Return (x, y) of the center of cell containing provided text 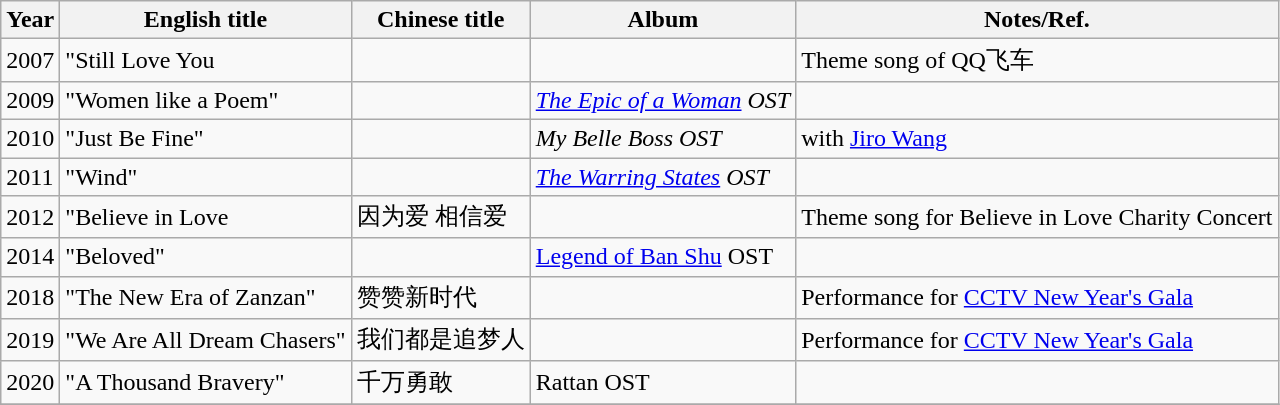
with Jiro Wang (1037, 138)
"Beloved" (206, 257)
2020 (30, 382)
因为爱 相信爱 (440, 218)
赞赞新时代 (440, 298)
"We Are All Dream Chasers" (206, 340)
Theme song of QQ飞车 (1037, 60)
"A Thousand Bravery" (206, 382)
2014 (30, 257)
2012 (30, 218)
2009 (30, 100)
2011 (30, 177)
我们都是追梦人 (440, 340)
2010 (30, 138)
English title (206, 20)
The Warring States OST (663, 177)
2007 (30, 60)
"Women like a Poem" (206, 100)
"Wind" (206, 177)
The Epic of a Woman OST (663, 100)
Notes/Ref. (1037, 20)
Chinese title (440, 20)
"Still Love You (206, 60)
"Believe in Love (206, 218)
My Belle Boss OST (663, 138)
千万勇敢 (440, 382)
Rattan OST (663, 382)
Theme song for Believe in Love Charity Concert (1037, 218)
Album (663, 20)
2019 (30, 340)
2018 (30, 298)
Legend of Ban Shu OST (663, 257)
Year (30, 20)
"The New Era of Zanzan" (206, 298)
"Just Be Fine" (206, 138)
